Pinpoint the cell where the given text exists, returning its [X, Y] midpoint coordinate. 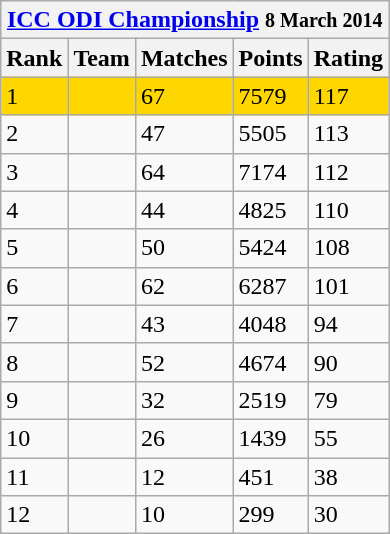
62 [184, 286]
5 [34, 248]
1 [34, 96]
1439 [270, 438]
117 [348, 96]
112 [348, 172]
110 [348, 210]
38 [348, 477]
7579 [270, 96]
26 [184, 438]
Team [102, 58]
67 [184, 96]
2 [34, 134]
94 [348, 324]
11 [34, 477]
90 [348, 362]
44 [184, 210]
52 [184, 362]
113 [348, 134]
9 [34, 400]
Matches [184, 58]
79 [348, 400]
Rank [34, 58]
ICC ODI Championship 8 March 2014 [195, 20]
43 [184, 324]
6287 [270, 286]
108 [348, 248]
8 [34, 362]
4825 [270, 210]
2519 [270, 400]
3 [34, 172]
5424 [270, 248]
4674 [270, 362]
55 [348, 438]
6 [34, 286]
101 [348, 286]
Rating [348, 58]
7174 [270, 172]
32 [184, 400]
64 [184, 172]
4 [34, 210]
299 [270, 515]
4048 [270, 324]
30 [348, 515]
50 [184, 248]
7 [34, 324]
451 [270, 477]
5505 [270, 134]
Points [270, 58]
47 [184, 134]
